Identify which cell holds the provided text, then report its (X, Y) central coordinate. 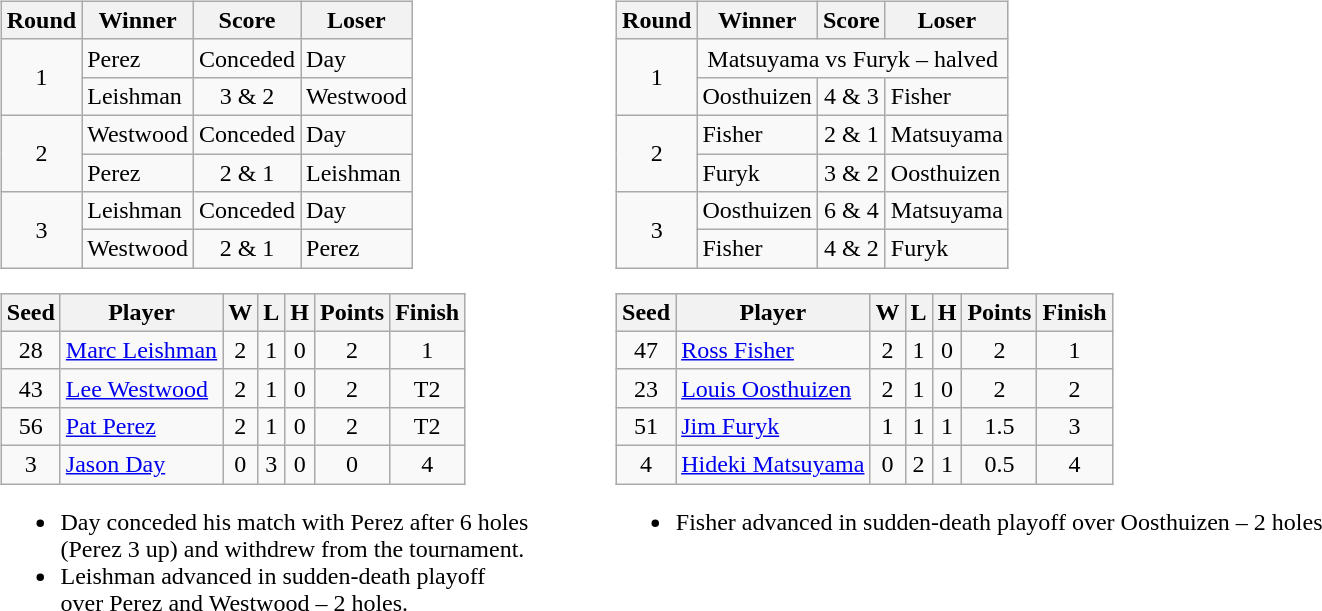
4 & 2 (851, 249)
Jim Furyk (773, 426)
43 (30, 388)
Pat Perez (141, 426)
0.5 (1000, 464)
1.5 (1000, 426)
Marc Leishman (141, 350)
28 (30, 350)
Louis Oosthuizen (773, 388)
56 (30, 426)
Lee Westwood (141, 388)
23 (646, 388)
Ross Fisher (773, 350)
51 (646, 426)
6 & 4 (851, 211)
Hideki Matsuyama (773, 464)
47 (646, 350)
Matsuyama vs Furyk – halved (852, 58)
4 & 3 (851, 96)
Jason Day (141, 464)
